Provide the [X, Y] coordinate of the cell's center where the given text is located.  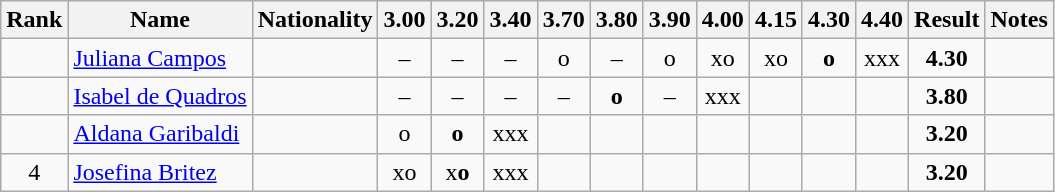
3.40 [510, 20]
3.00 [404, 20]
Name [160, 20]
3.90 [670, 20]
Result [947, 20]
4.40 [882, 20]
Juliana Campos [160, 58]
4.00 [722, 20]
4.15 [776, 20]
Rank [34, 20]
Isabel de Quadros [160, 96]
4 [34, 172]
Josefina Britez [160, 172]
Notes [1019, 20]
3.70 [564, 20]
Nationality [315, 20]
Aldana Garibaldi [160, 134]
